Determine the (X, Y) coordinate at the center of the cell enclosing the given text.  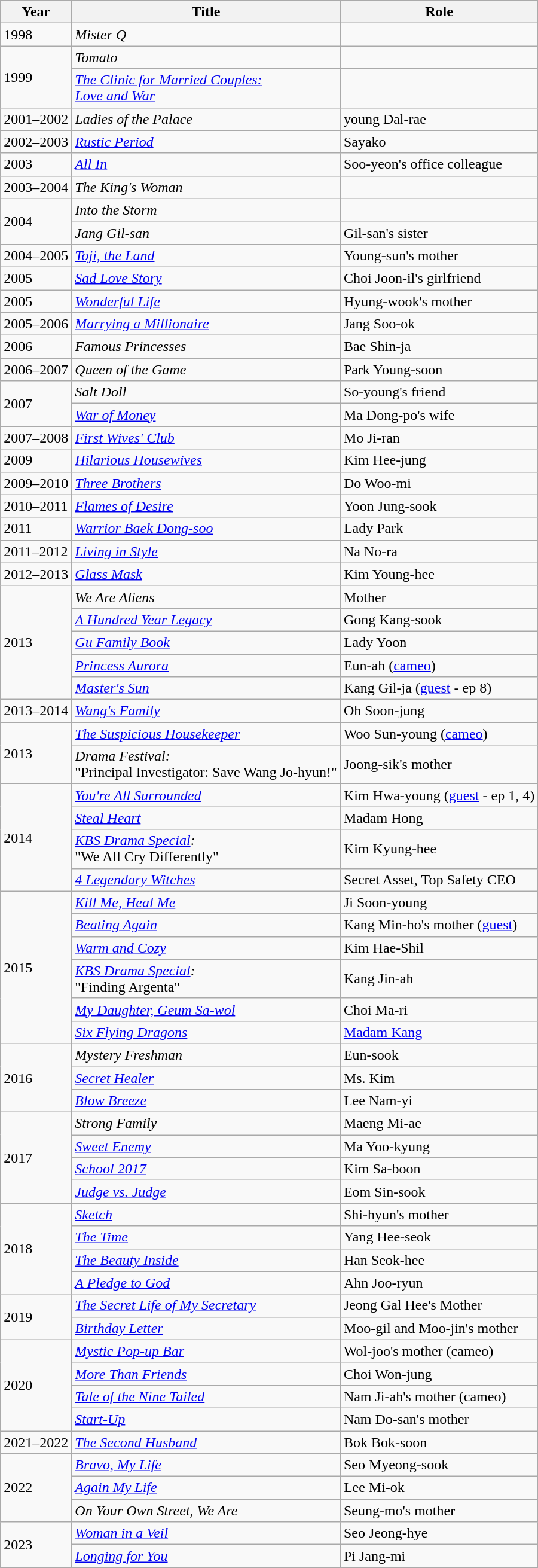
Mother (439, 597)
The King's Woman (206, 187)
Kang Jin-ah (439, 978)
Sad Love Story (206, 278)
Toji, the Land (206, 255)
Wang's Family (206, 711)
Lady Yoon (439, 642)
Princess Aurora (206, 666)
Maeng Mi-ae (439, 1124)
Nam Ji-ah's mother (cameo) (439, 1396)
The Secret Life of My Secretary (206, 1305)
KBS Drama Special:"We All Cry Differently" (206, 849)
Seung-mo's mother (439, 1511)
Kim Sa-boon (439, 1169)
Joong-sik's mother (439, 764)
Eun-sook (439, 1055)
Bae Shin-ja (439, 347)
Madam Hong (439, 818)
Start-Up (206, 1419)
2003 (36, 164)
All In (206, 164)
The Time (206, 1237)
Sayako (439, 142)
Gil-san's sister (439, 233)
1998 (36, 35)
Warrior Baek Dong-soo (206, 529)
Lady Park (439, 529)
War of Money (206, 415)
4 Legendary Witches (206, 880)
Kill Me, Heal Me (206, 902)
2011 (36, 529)
Lee Mi-ok (439, 1488)
Mo Ji-ran (439, 438)
Jang Gil-san (206, 233)
Sweet Enemy (206, 1146)
KBS Drama Special:"Finding Argenta" (206, 978)
Bok Bok-soon (439, 1442)
Choi Joon-il's girlfriend (439, 278)
Ladies of the Palace (206, 119)
Ms. Kim (439, 1078)
Kim Kyung-hee (439, 849)
Judge vs. Judge (206, 1192)
Choi Ma-ri (439, 1009)
Glass Mask (206, 574)
Three Brothers (206, 483)
Beating Again (206, 925)
2004–2005 (36, 255)
2009–2010 (36, 483)
Mister Q (206, 35)
Gu Family Book (206, 642)
Living in Style (206, 551)
Famous Princesses (206, 347)
Rustic Period (206, 142)
Soo-yeon's office colleague (439, 164)
Han Seok-hee (439, 1260)
2016 (36, 1078)
2019 (36, 1317)
Seo Jeong-hye (439, 1533)
Mystery Freshman (206, 1055)
Queen of the Game (206, 370)
Marrying a Millionaire (206, 324)
School 2017 (206, 1169)
More Than Friends (206, 1374)
Salt Doll (206, 392)
First Wives' Club (206, 438)
Into the Storm (206, 210)
Woman in a Veil (206, 1533)
Yoon Jung-sook (439, 506)
Hyung-wook's mother (439, 301)
A Hundred Year Legacy (206, 620)
Kim Hae-Shil (439, 948)
Drama Festival:"Principal Investigator: Save Wang Jo-hyun!" (206, 764)
Madam Kang (439, 1032)
2007–2008 (36, 438)
Kim Young-hee (439, 574)
2005–2006 (36, 324)
Nam Do-san's mother (439, 1419)
Blow Breeze (206, 1101)
Woo Sun-young (cameo) (439, 734)
Title (206, 12)
Hilarious Housewives (206, 460)
You're All Surrounded (206, 795)
Do Woo-mi (439, 483)
Longing for You (206, 1556)
2017 (36, 1158)
Secret Asset, Top Safety CEO (439, 880)
We Are Aliens (206, 597)
Seo Myeong-sook (439, 1465)
Steal Heart (206, 818)
2011–2012 (36, 551)
Ahn Joo-ryun (439, 1283)
Warm and Cozy (206, 948)
Kang Gil-ja (guest - ep 8) (439, 688)
2013–2014 (36, 711)
Park Young-soon (439, 370)
Master's Sun (206, 688)
Birthday Letter (206, 1328)
2009 (36, 460)
2007 (36, 404)
Kim Hee-jung (439, 460)
Young-sun's mother (439, 255)
Eun-ah (cameo) (439, 666)
1999 (36, 77)
The Second Husband (206, 1442)
Wol-joo's mother (cameo) (439, 1351)
On Your Own Street, We Are (206, 1511)
2002–2003 (36, 142)
Lee Nam-yi (439, 1101)
Ma Yoo-kyung (439, 1146)
2003–2004 (36, 187)
Jang Soo-ok (439, 324)
Ji Soon-young (439, 902)
2010–2011 (36, 506)
Shi-hyun's mother (439, 1215)
The Clinic for Married Couples:Love and War (206, 89)
2006 (36, 347)
The Beauty Inside (206, 1260)
2020 (36, 1385)
Again My Life (206, 1488)
2018 (36, 1249)
2023 (36, 1545)
Kim Hwa-young (guest - ep 1, 4) (439, 795)
Mystic Pop-up Bar (206, 1351)
2001–2002 (36, 119)
2015 (36, 968)
Yang Hee-seok (439, 1237)
Ma Dong-po's wife (439, 415)
Pi Jang-mi (439, 1556)
Sketch (206, 1215)
Year (36, 12)
Role (439, 12)
My Daughter, Geum Sa-wol (206, 1009)
2006–2007 (36, 370)
Jeong Gal Hee's Mother (439, 1305)
Wonderful Life (206, 301)
The Suspicious Housekeeper (206, 734)
Gong Kang-sook (439, 620)
Oh Soon-jung (439, 711)
Moo-gil and Moo-jin's mother (439, 1328)
So-young's friend (439, 392)
2021–2022 (36, 1442)
Kang Min-ho's mother (guest) (439, 925)
young Dal-rae (439, 119)
Na No-ra (439, 551)
Six Flying Dragons (206, 1032)
Tale of the Nine Tailed (206, 1396)
2004 (36, 221)
Flames of Desire (206, 506)
Eom Sin-sook (439, 1192)
A Pledge to God (206, 1283)
Tomato (206, 57)
2012–2013 (36, 574)
Bravo, My Life (206, 1465)
Strong Family (206, 1124)
2014 (36, 837)
Secret Healer (206, 1078)
2022 (36, 1488)
Choi Won-jung (439, 1374)
